Search for the cell housing the specified text and yield its [x, y] center coordinate. 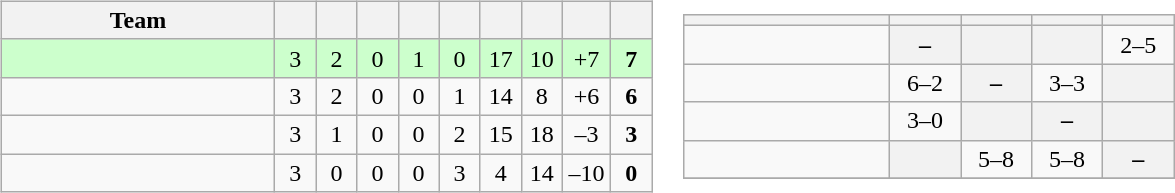
3–0 [924, 121]
–3 [586, 134]
7 [632, 58]
15 [500, 134]
6–2 [924, 83]
–10 [586, 173]
10 [542, 58]
+6 [586, 96]
18 [542, 134]
2–5 [1138, 45]
8 [542, 96]
3–3 [1068, 83]
4 [500, 173]
6 [632, 96]
17 [500, 58]
Team [138, 20]
+7 [586, 58]
